Locate the cell with the specified text and output its (x, y) center coordinate. 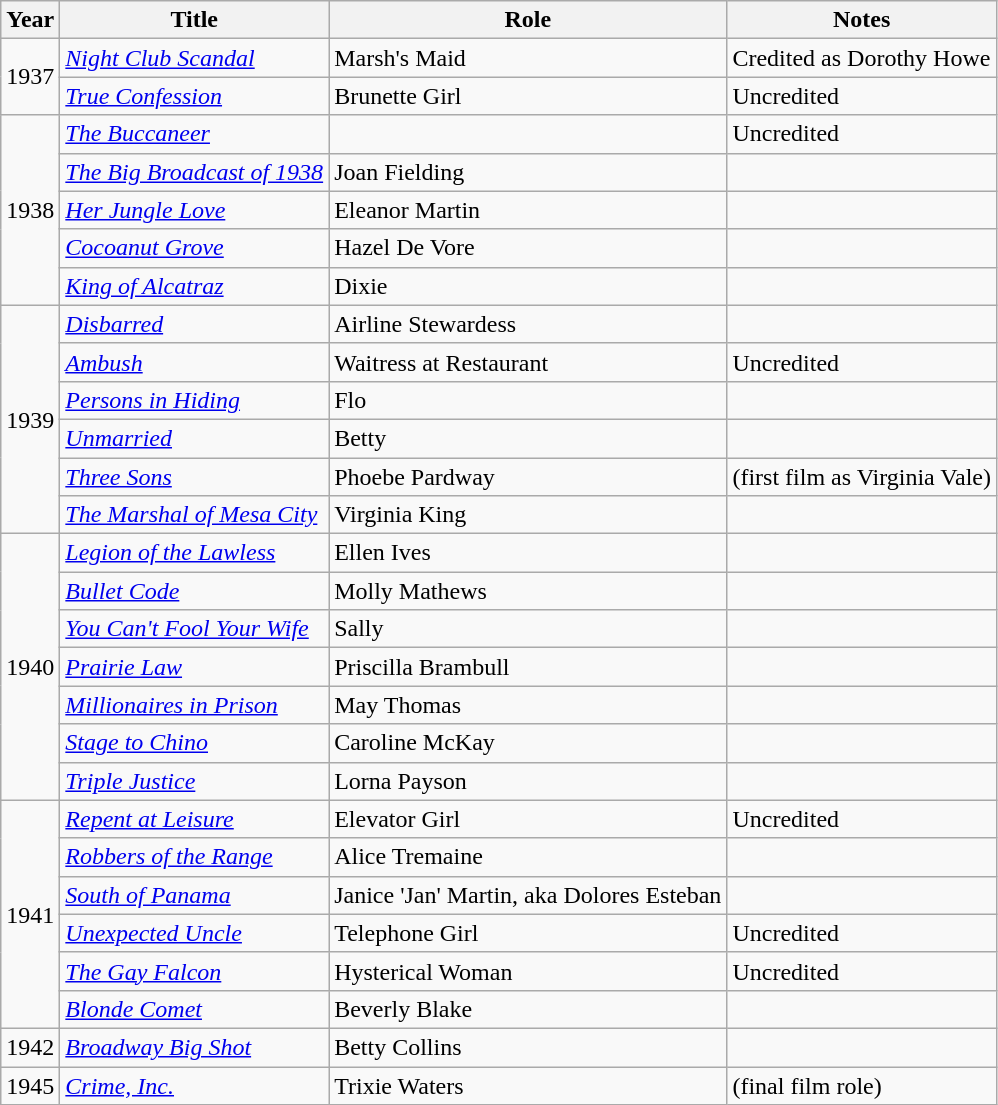
Year (30, 20)
The Buccaneer (194, 134)
Night Club Scandal (194, 58)
Triple Justice (194, 781)
Alice Tremaine (528, 857)
Sally (528, 629)
Repent at Leisure (194, 819)
Trixie Waters (528, 1085)
True Confession (194, 96)
1939 (30, 419)
Cocoanut Grove (194, 248)
Virginia King (528, 515)
Airline Stewardess (528, 324)
May Thomas (528, 705)
Elevator Girl (528, 819)
Credited as Dorothy Howe (862, 58)
Telephone Girl (528, 933)
Persons in Hiding (194, 400)
Beverly Blake (528, 1009)
Title (194, 20)
Dixie (528, 286)
Brunette Girl (528, 96)
Bullet Code (194, 591)
Stage to Chino (194, 743)
Prairie Law (194, 667)
1942 (30, 1047)
Notes (862, 20)
Molly Mathews (528, 591)
Lorna Payson (528, 781)
The Marshal of Mesa City (194, 515)
Unmarried (194, 438)
(first film as Virginia Vale) (862, 477)
Janice 'Jan' Martin, aka Dolores Esteban (528, 895)
King of Alcatraz (194, 286)
Crime, Inc. (194, 1085)
Phoebe Pardway (528, 477)
Three Sons (194, 477)
Hysterical Woman (528, 971)
Millionaires in Prison (194, 705)
Ambush (194, 362)
The Gay Falcon (194, 971)
Betty (528, 438)
The Big Broadcast of 1938 (194, 172)
1940 (30, 667)
Unexpected Uncle (194, 933)
Blonde Comet (194, 1009)
Priscilla Brambull (528, 667)
Legion of the Lawless (194, 553)
Eleanor Martin (528, 210)
1941 (30, 914)
Waitress at Restaurant (528, 362)
Joan Fielding (528, 172)
1937 (30, 77)
Betty Collins (528, 1047)
Caroline McKay (528, 743)
You Can't Fool Your Wife (194, 629)
(final film role) (862, 1085)
Flo (528, 400)
Disbarred (194, 324)
1945 (30, 1085)
Role (528, 20)
Broadway Big Shot (194, 1047)
Marsh's Maid (528, 58)
1938 (30, 210)
South of Panama (194, 895)
Hazel De Vore (528, 248)
Her Jungle Love (194, 210)
Ellen Ives (528, 553)
Robbers of the Range (194, 857)
